Determine the [x, y] coordinate at the center of the cell enclosing the given text.  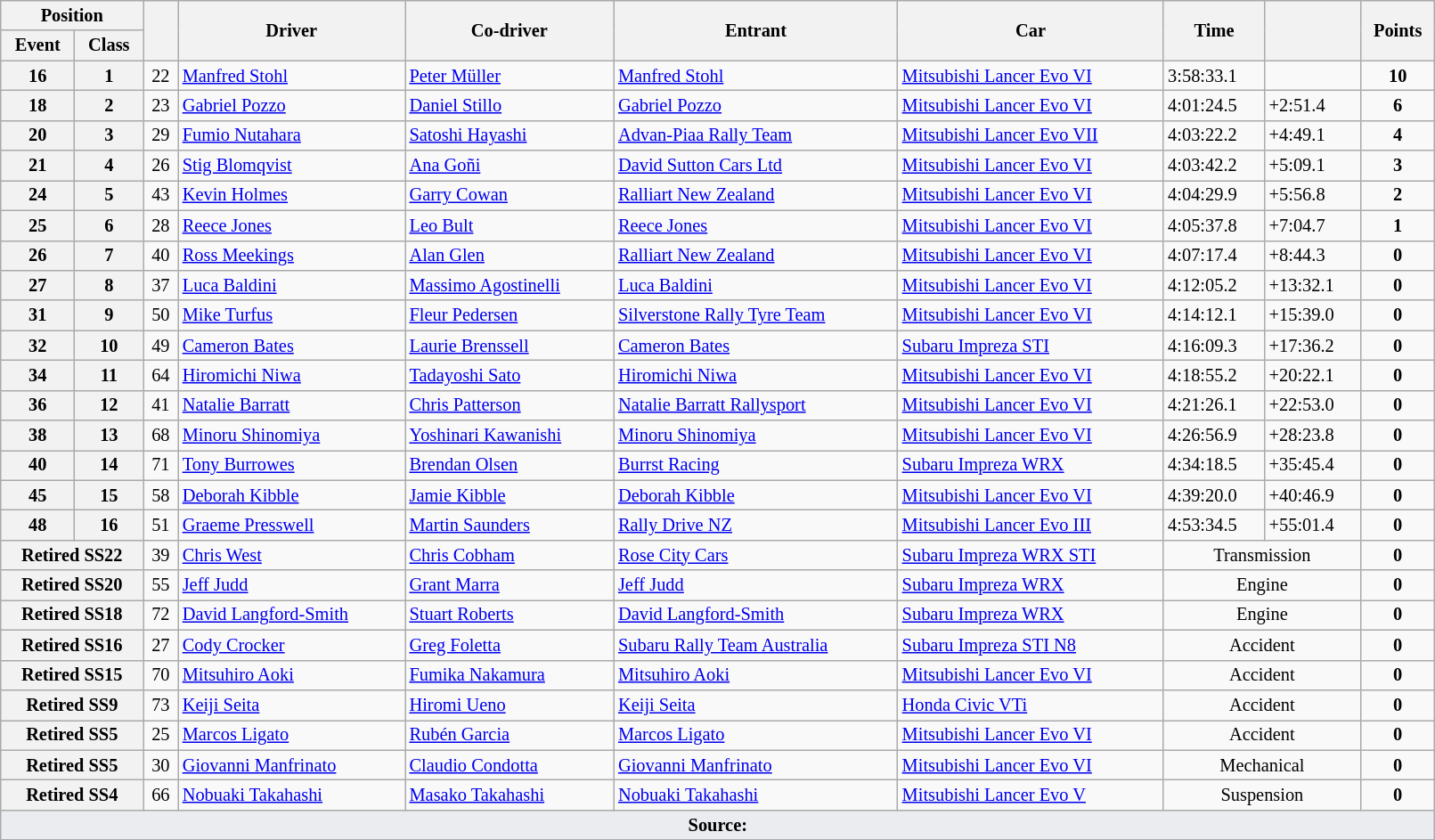
7 [109, 256]
43 [160, 195]
+55:01.4 [1313, 525]
Ross Meekings [292, 256]
Retired SS22 [72, 555]
13 [109, 436]
72 [160, 615]
49 [160, 346]
Hiromi Ueno [510, 705]
Rally Drive NZ [755, 525]
18 [37, 105]
4:07:17.4 [1213, 256]
David Sutton Cars Ltd [755, 166]
Chris Cobham [510, 555]
Time [1213, 30]
22 [160, 76]
Tony Burrowes [292, 465]
50 [160, 315]
Graeme Presswell [292, 525]
4:16:09.3 [1213, 346]
4:14:12.1 [1213, 315]
4:26:56.9 [1213, 436]
55 [160, 585]
Silverstone Rally Tyre Team [755, 315]
30 [160, 765]
Driver [292, 30]
Retired SS20 [72, 585]
8 [109, 285]
Garry Cowan [510, 195]
Fleur Pedersen [510, 315]
51 [160, 525]
Fumika Nakamura [510, 675]
Subaru Impreza STI N8 [1031, 645]
Satoshi Hayashi [510, 135]
Transmission [1261, 555]
+17:36.2 [1313, 346]
Martin Saunders [510, 525]
3:58:33.1 [1213, 76]
+35:45.4 [1313, 465]
+2:51.4 [1313, 105]
39 [160, 555]
Points [1397, 30]
11 [109, 375]
4:05:37.8 [1213, 225]
14 [109, 465]
70 [160, 675]
+15:39.0 [1313, 315]
64 [160, 375]
Grant Marra [510, 585]
Chris Patterson [510, 405]
24 [37, 195]
Rose City Cars [755, 555]
Retired SS4 [72, 795]
4:39:20.0 [1213, 495]
4:03:22.2 [1213, 135]
Cody Crocker [292, 645]
32 [37, 346]
+40:46.9 [1313, 495]
4:18:55.2 [1213, 375]
Claudio Condotta [510, 765]
Kevin Holmes [292, 195]
Jamie Kibble [510, 495]
Class [109, 45]
21 [37, 166]
+8:44.3 [1313, 256]
23 [160, 105]
Mitsubishi Lancer Evo III [1031, 525]
66 [160, 795]
68 [160, 436]
Masako Takahashi [510, 795]
Mitsubishi Lancer Evo V [1031, 795]
+7:04.7 [1313, 225]
71 [160, 465]
Subaru Impreza WRX STI [1031, 555]
4:21:26.1 [1213, 405]
+22:53.0 [1313, 405]
Massimo Agostinelli [510, 285]
37 [160, 285]
15 [109, 495]
4:53:34.5 [1213, 525]
Entrant [755, 30]
5 [109, 195]
Subaru Rally Team Australia [755, 645]
Natalie Barratt [292, 405]
Alan Glen [510, 256]
73 [160, 705]
Suspension [1261, 795]
Daniel Stillo [510, 105]
Event [37, 45]
36 [37, 405]
Fumio Nutahara [292, 135]
Co-driver [510, 30]
Mitsubishi Lancer Evo VII [1031, 135]
Stig Blomqvist [292, 166]
+5:09.1 [1313, 166]
4:34:18.5 [1213, 465]
58 [160, 495]
31 [37, 315]
34 [37, 375]
4:03:42.2 [1213, 166]
Honda Civic VTi [1031, 705]
+13:32.1 [1313, 285]
Peter Müller [510, 76]
Rubén Garcia [510, 735]
Laurie Brenssell [510, 346]
4:01:24.5 [1213, 105]
Tadayoshi Sato [510, 375]
Retired SS9 [72, 705]
20 [37, 135]
48 [37, 525]
38 [37, 436]
Retired SS15 [72, 675]
Natalie Barratt Rallysport [755, 405]
Retired SS18 [72, 615]
Retired SS16 [72, 645]
Ana Goñi [510, 166]
45 [37, 495]
Advan-Piaa Rally Team [755, 135]
Position [72, 15]
Source: [718, 825]
Mechanical [1261, 765]
Chris West [292, 555]
4:12:05.2 [1213, 285]
4:04:29.9 [1213, 195]
+5:56.8 [1313, 195]
12 [109, 405]
Brendan Olsen [510, 465]
Car [1031, 30]
29 [160, 135]
Burrst Racing [755, 465]
Subaru Impreza STI [1031, 346]
9 [109, 315]
+20:22.1 [1313, 375]
41 [160, 405]
Yoshinari Kawanishi [510, 436]
Stuart Roberts [510, 615]
Greg Foletta [510, 645]
+28:23.8 [1313, 436]
28 [160, 225]
+4:49.1 [1313, 135]
Mike Turfus [292, 315]
Leo Bult [510, 225]
